Find where the given text appears and provide that cell's center as [x, y] coordinate. 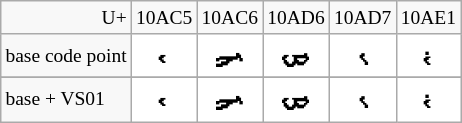
U+ [66, 18]
𐫡︀ [428, 100]
𐫗︀ [362, 100]
base code point [66, 56]
10AD6 [296, 18]
𐫆 [230, 56]
10AC5 [164, 18]
𐫅 [164, 56]
𐫗 [362, 56]
𐫡 [428, 56]
𐫖︀ [296, 100]
base + VS01 [66, 100]
10AC6 [230, 18]
𐫖 [296, 56]
𐫅︀ [164, 100]
10AE1 [428, 18]
10AD7 [362, 18]
𐫆︀ [230, 100]
